Pinpoint the cell where the given text exists, returning its (X, Y) midpoint coordinate. 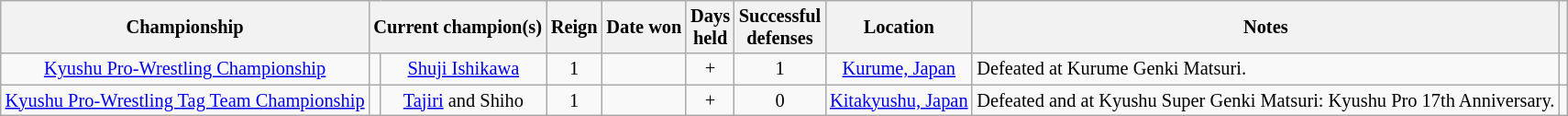
Defeated at Kurume Genki Matsuri. (1265, 69)
Current champion(s) (457, 27)
Location (899, 27)
Defeated and at Kyushu Super Genki Matsuri: Kyushu Pro 17th Anniversary. (1265, 100)
Reign (574, 27)
Kyushu Pro-Wrestling Championship (185, 69)
Championship (185, 27)
Successfuldefenses (779, 27)
Tajiri and Shiho (464, 100)
Daysheld (710, 27)
Date won (644, 27)
Kitakyushu, Japan (899, 100)
Notes (1265, 27)
Kyushu Pro-Wrestling Tag Team Championship (185, 100)
0 (779, 100)
Kurume, Japan (899, 69)
Shuji Ishikawa (464, 69)
